Pinpoint the cell where the given text exists, returning its [X, Y] midpoint coordinate. 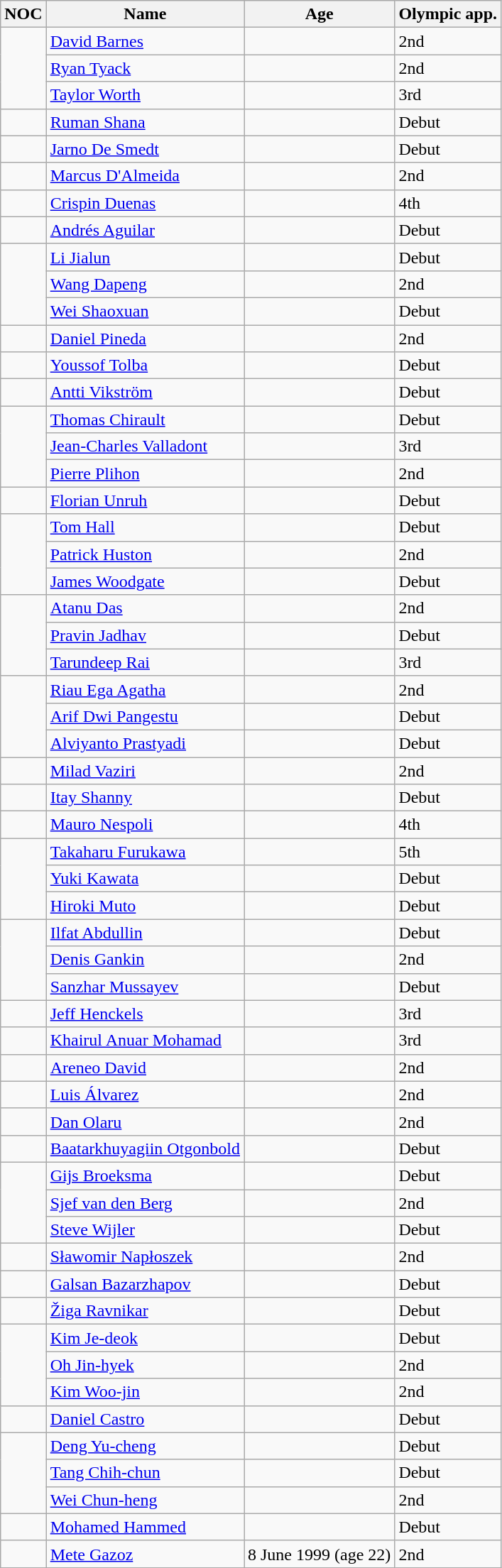
Kim Je-deok [145, 1338]
NOC [23, 14]
Galsan Bazarzhapov [145, 1284]
James Woodgate [145, 581]
Li Jialun [145, 257]
Alviyanto Prastyadi [145, 743]
Florian Unruh [145, 500]
Crispin Duenas [145, 203]
Mauro Nespoli [145, 825]
Takaharu Furukawa [145, 852]
Kim Woo-jin [145, 1392]
Tarundeep Rai [145, 662]
Mete Gazoz [145, 1554]
Ruman Shana [145, 122]
Yuki Kawata [145, 879]
Thomas Chirault [145, 420]
8 June 1999 (age 22) [320, 1554]
Antti Vikström [145, 393]
Sławomir Napłoszek [145, 1257]
Patrick Huston [145, 554]
Sanzhar Mussayev [145, 987]
Arif Dwi Pangestu [145, 716]
Hiroki Muto [145, 906]
Wei Shaoxuan [145, 311]
Ilfat Abdullin [145, 933]
Tang Chih-chun [145, 1473]
Pravin Jadhav [145, 635]
Gijs Broeksma [145, 1175]
Atanu Das [145, 608]
Jean-Charles Valladont [145, 446]
Age [320, 14]
Sjef van den Berg [145, 1203]
5th [448, 852]
Khairul Anuar Mohamad [145, 1041]
Olympic app. [448, 14]
Tom Hall [145, 527]
Andrés Aguilar [145, 230]
Deng Yu-cheng [145, 1446]
David Barnes [145, 41]
Taylor Worth [145, 95]
Denis Gankin [145, 960]
Wei Chun-heng [145, 1500]
Itay Shanny [145, 798]
Pierre Plihon [145, 473]
Name [145, 14]
Youssof Tolba [145, 366]
Jarno De Smedt [145, 149]
Daniel Castro [145, 1419]
Baatarkhuyagiin Otgonbold [145, 1148]
Milad Vaziri [145, 770]
Luis Álvarez [145, 1095]
Daniel Pineda [145, 339]
Dan Olaru [145, 1122]
Jeff Henckels [145, 1014]
Wang Dapeng [145, 284]
Marcus D'Almeida [145, 176]
Ryan Tyack [145, 68]
Riau Ega Agatha [145, 689]
Mohamed Hammed [145, 1527]
Steve Wijler [145, 1230]
Areneo David [145, 1068]
Oh Jin-hyek [145, 1365]
Žiga Ravnikar [145, 1311]
